Pinpoint the cell where the given text exists, returning its [X, Y] midpoint coordinate. 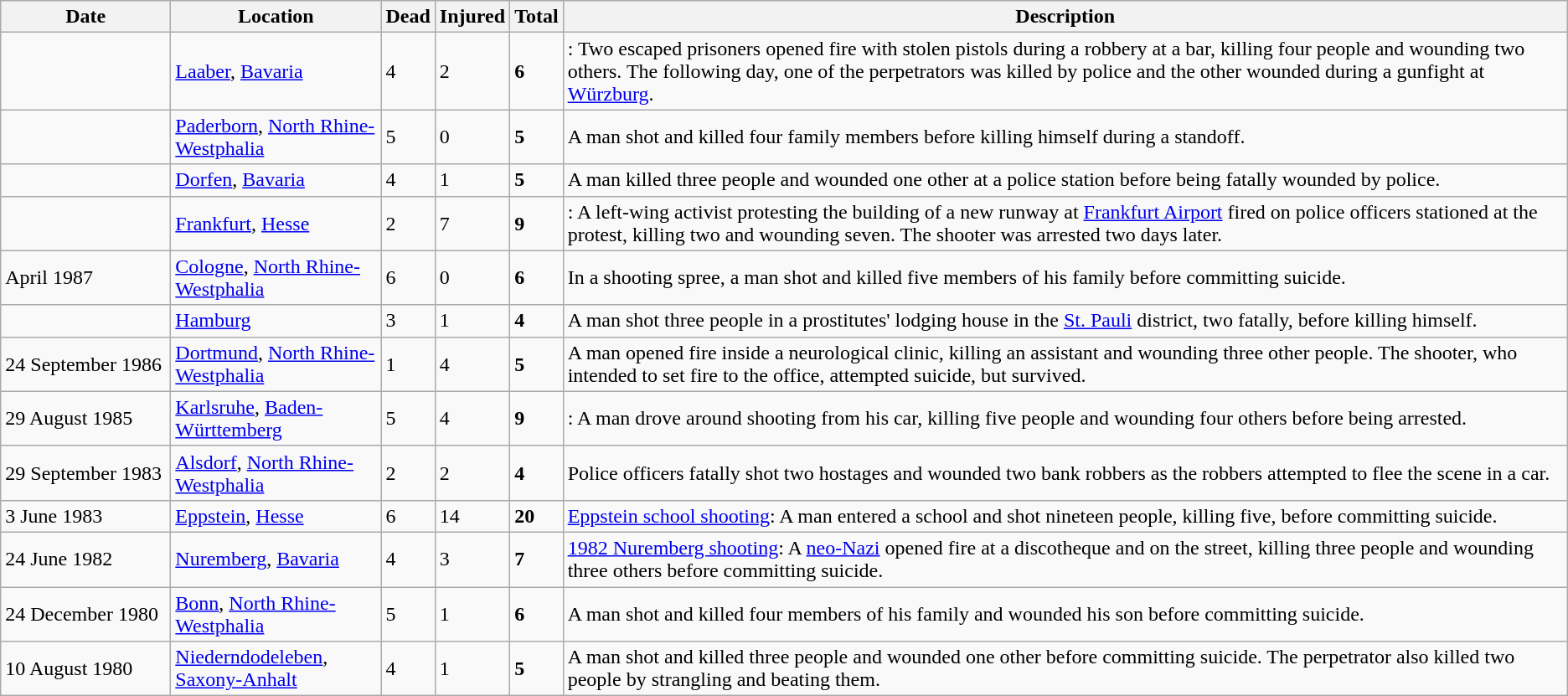
3 June 1983 [85, 516]
24 June 1982 [85, 559]
Hamburg [276, 321]
Location [276, 17]
A man shot and killed four members of his family and wounded his son before committing suicide. [1065, 613]
Niederndodeleben, Saxony-Anhalt [276, 668]
Dortmund, North Rhine-Westphalia [276, 363]
29 August 1985 [85, 419]
Dead [408, 17]
Nuremberg, Bavaria [276, 559]
Eppstein school shooting: A man entered a school and shot nineteen people, killing five, before committing suicide. [1065, 516]
24 December 1980 [85, 613]
Dorfen, Bavaria [276, 180]
20 [537, 516]
Injured [472, 17]
April 1987 [85, 278]
Paderborn, North Rhine-Westphalia [276, 137]
Cologne, North Rhine-Westphalia [276, 278]
A man killed three people and wounded one other at a police station before being fatally wounded by police. [1065, 180]
Laaber, Bavaria [276, 71]
A man shot and killed four family members before killing himself during a standoff. [1065, 137]
Police officers fatally shot two hostages and wounded two bank robbers as the robbers attempted to flee the scene in a car. [1065, 472]
Alsdorf, North Rhine-Westphalia [276, 472]
29 September 1983 [85, 472]
: A man drove around shooting from his car, killing five people and wounding four others before being arrested. [1065, 419]
In a shooting spree, a man shot and killed five members of his family before committing suicide. [1065, 278]
Date [85, 17]
24 September 1986 [85, 363]
Total [537, 17]
Description [1065, 17]
14 [472, 516]
Frankfurt, Hesse [276, 223]
Bonn, North Rhine-Westphalia [276, 613]
Karlsruhe, Baden-Württemberg [276, 419]
10 August 1980 [85, 668]
A man shot three people in a prostitutes' lodging house in the St. Pauli district, two fatally, before killing himself. [1065, 321]
Eppstein, Hesse [276, 516]
